Extract the [X, Y] coordinate from the center of the cell holding the provided text.  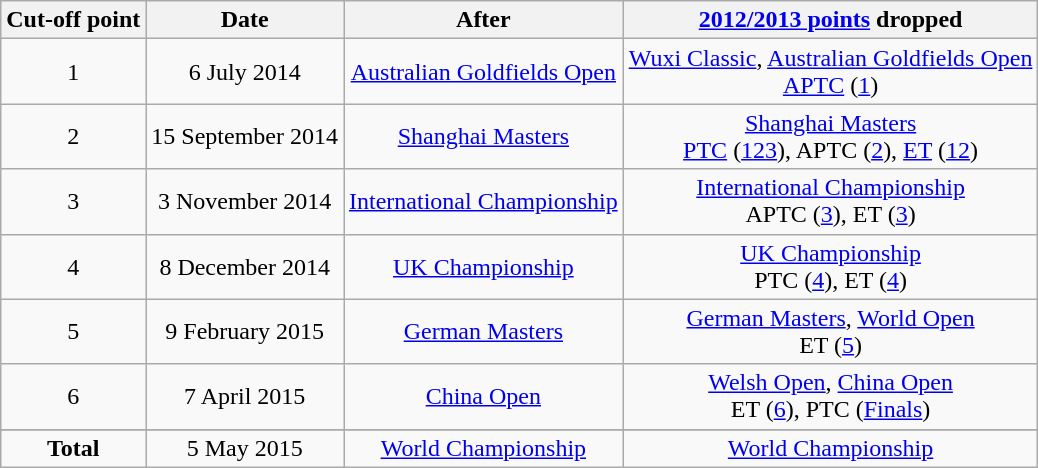
5 [74, 332]
3 November 2014 [245, 202]
2012/2013 points dropped [830, 20]
Wuxi Classic, Australian Goldfields OpenAPTC (1) [830, 72]
Date [245, 20]
Total [74, 448]
China Open [484, 396]
Cut-off point [74, 20]
Shanghai Masters [484, 136]
UK ChampionshipPTC (4), ET (4) [830, 266]
3 [74, 202]
6 [74, 396]
UK Championship [484, 266]
9 February 2015 [245, 332]
8 December 2014 [245, 266]
2 [74, 136]
4 [74, 266]
International ChampionshipAPTC (3), ET (3) [830, 202]
5 May 2015 [245, 448]
After [484, 20]
7 April 2015 [245, 396]
German Masters [484, 332]
Australian Goldfields Open [484, 72]
German Masters, World OpenET (5) [830, 332]
15 September 2014 [245, 136]
International Championship [484, 202]
Welsh Open, China OpenET (6), PTC (Finals) [830, 396]
Shanghai MastersPTC (123), APTC (2), ET (12) [830, 136]
1 [74, 72]
6 July 2014 [245, 72]
